Pinpoint the cell where the given text exists, returning its (X, Y) midpoint coordinate. 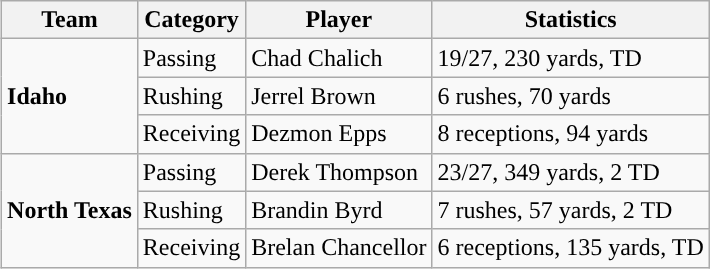
Brandin Byrd (339, 210)
Brelan Chancellor (339, 248)
8 receptions, 94 yards (570, 134)
23/27, 349 yards, 2 TD (570, 172)
6 rushes, 70 yards (570, 96)
Dezmon Epps (339, 134)
Idaho (70, 96)
7 rushes, 57 yards, 2 TD (570, 210)
6 receptions, 135 yards, TD (570, 248)
North Texas (70, 210)
Category (191, 20)
19/27, 230 yards, TD (570, 58)
Team (70, 20)
Derek Thompson (339, 172)
Jerrel Brown (339, 96)
Statistics (570, 20)
Player (339, 20)
Chad Chalich (339, 58)
